Identify which cell holds the provided text, then report its [X, Y] central coordinate. 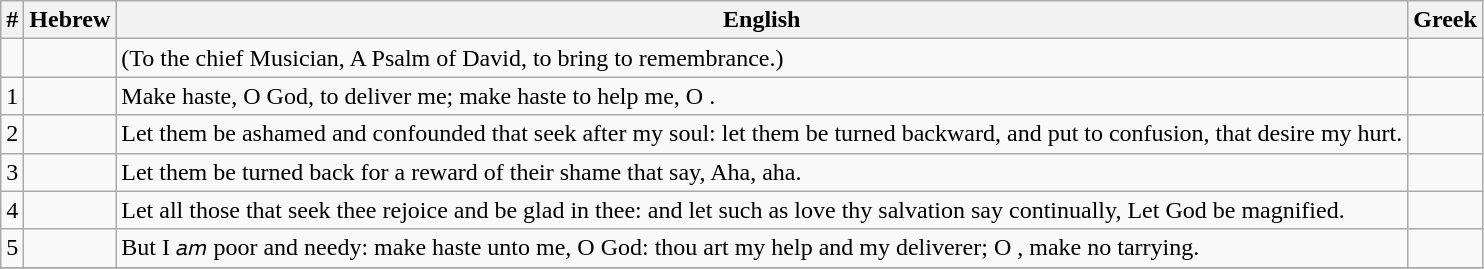
(To the chief Musician, A Psalm of David, to bring to remembrance.) [762, 58]
# [12, 20]
Let all those that seek thee rejoice and be glad in thee: and let such as love thy salvation say continually, Let God be magnified. [762, 210]
Let them be ashamed and confounded that seek after my soul: let them be turned backward, and put to confusion, that desire my hurt. [762, 134]
2 [12, 134]
4 [12, 210]
Greek [1446, 20]
5 [12, 248]
3 [12, 172]
Make haste, O God, to deliver me; make haste to help me, O . [762, 96]
1 [12, 96]
English [762, 20]
Let them be turned back for a reward of their shame that say, Aha, aha. [762, 172]
Hebrew [70, 20]
But I 𝘢𝘮 poor and needy: make haste unto me, O God: thou art my help and my deliverer; O , make no tarrying. [762, 248]
